Scan for the cell matching the given text and deliver its [X, Y] coordinate at center. 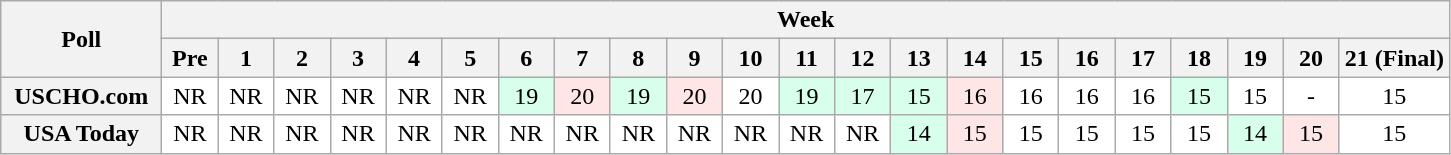
4 [414, 58]
7 [582, 58]
3 [358, 58]
Pre [190, 58]
13 [919, 58]
10 [750, 58]
USCHO.com [82, 96]
11 [806, 58]
2 [302, 58]
8 [638, 58]
USA Today [82, 134]
Poll [82, 39]
12 [863, 58]
21 (Final) [1394, 58]
5 [470, 58]
9 [694, 58]
18 [1199, 58]
- [1311, 96]
6 [526, 58]
1 [246, 58]
Week [806, 20]
